Locate the cell with the specified text and output its [X, Y] center coordinate. 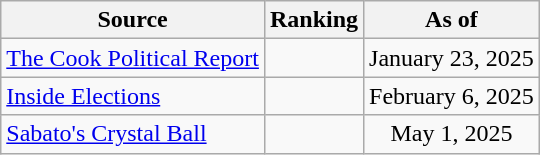
Ranking [314, 20]
The Cook Political Report [133, 58]
January 23, 2025 [452, 58]
Inside Elections [133, 96]
May 1, 2025 [452, 134]
February 6, 2025 [452, 96]
Source [133, 20]
Sabato's Crystal Ball [133, 134]
As of [452, 20]
